From the cell containing the given text, extract its center point as [X, Y] coordinate. 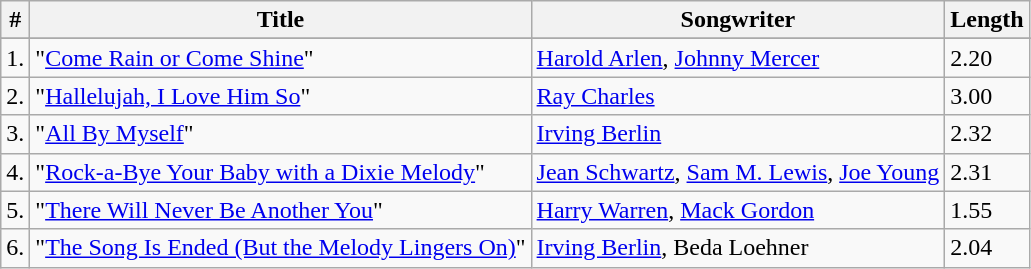
2.31 [987, 172]
Irving Berlin [738, 134]
"Hallelujah, I Love Him So" [280, 96]
1.55 [987, 210]
2.20 [987, 58]
Songwriter [738, 20]
Harold Arlen, Johnny Mercer [738, 58]
2. [16, 96]
"All By Myself" [280, 134]
2.32 [987, 134]
2.04 [987, 248]
4. [16, 172]
Harry Warren, Mack Gordon [738, 210]
"Rock-a-Bye Your Baby with a Dixie Melody" [280, 172]
Title [280, 20]
Length [987, 20]
3.00 [987, 96]
1. [16, 58]
Jean Schwartz, Sam M. Lewis, Joe Young [738, 172]
"There Will Never Be Another You" [280, 210]
5. [16, 210]
# [16, 20]
Irving Berlin, Beda Loehner [738, 248]
3. [16, 134]
Ray Charles [738, 96]
6. [16, 248]
"Come Rain or Come Shine" [280, 58]
"The Song Is Ended (But the Melody Lingers On)" [280, 248]
